Return (x, y) of the center of cell containing provided text 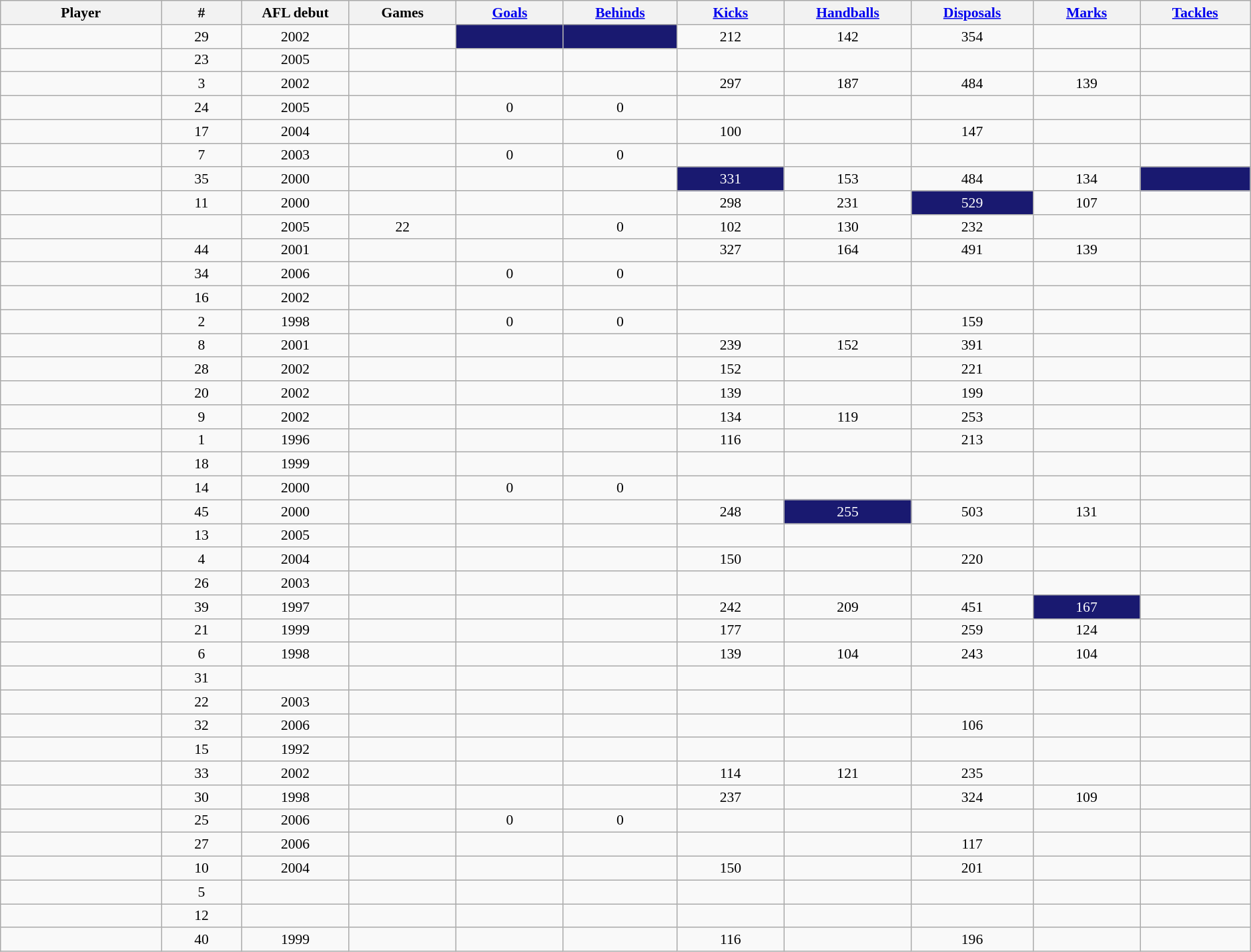
8 (201, 346)
391 (972, 346)
30 (201, 797)
297 (731, 84)
1997 (295, 607)
124 (1086, 630)
13 (201, 536)
100 (731, 131)
142 (847, 37)
Kicks (731, 13)
259 (972, 630)
5 (201, 892)
28 (201, 370)
196 (972, 940)
199 (972, 393)
26 (201, 583)
177 (731, 630)
Behinds (620, 13)
12 (201, 916)
10 (201, 869)
121 (847, 773)
232 (972, 227)
159 (972, 322)
119 (847, 417)
20 (201, 393)
235 (972, 773)
44 (201, 250)
34 (201, 274)
21 (201, 630)
354 (972, 37)
31 (201, 678)
15 (201, 750)
239 (731, 346)
Player (81, 13)
33 (201, 773)
209 (847, 607)
331 (731, 179)
220 (972, 560)
231 (847, 203)
117 (972, 845)
255 (847, 512)
248 (731, 512)
153 (847, 179)
237 (731, 797)
45 (201, 512)
25 (201, 821)
35 (201, 179)
9 (201, 417)
Goals (510, 13)
107 (1086, 203)
27 (201, 845)
14 (201, 488)
AFL debut (295, 13)
1 (201, 440)
324 (972, 797)
327 (731, 250)
Games (403, 13)
147 (972, 131)
7 (201, 155)
221 (972, 370)
1992 (295, 750)
164 (847, 250)
451 (972, 607)
39 (201, 607)
4 (201, 560)
131 (1086, 512)
102 (731, 227)
201 (972, 869)
2 (201, 322)
298 (731, 203)
32 (201, 726)
243 (972, 654)
213 (972, 440)
106 (972, 726)
167 (1086, 607)
29 (201, 37)
6 (201, 654)
# (201, 13)
242 (731, 607)
23 (201, 60)
16 (201, 298)
Handballs (847, 13)
109 (1086, 797)
114 (731, 773)
24 (201, 108)
529 (972, 203)
Tackles (1196, 13)
40 (201, 940)
Disposals (972, 13)
491 (972, 250)
130 (847, 227)
212 (731, 37)
3 (201, 84)
1996 (295, 440)
17 (201, 131)
Marks (1086, 13)
187 (847, 84)
18 (201, 464)
253 (972, 417)
11 (201, 203)
503 (972, 512)
